For the text-containing cell, return its midpoint in [X, Y] coordinate format. 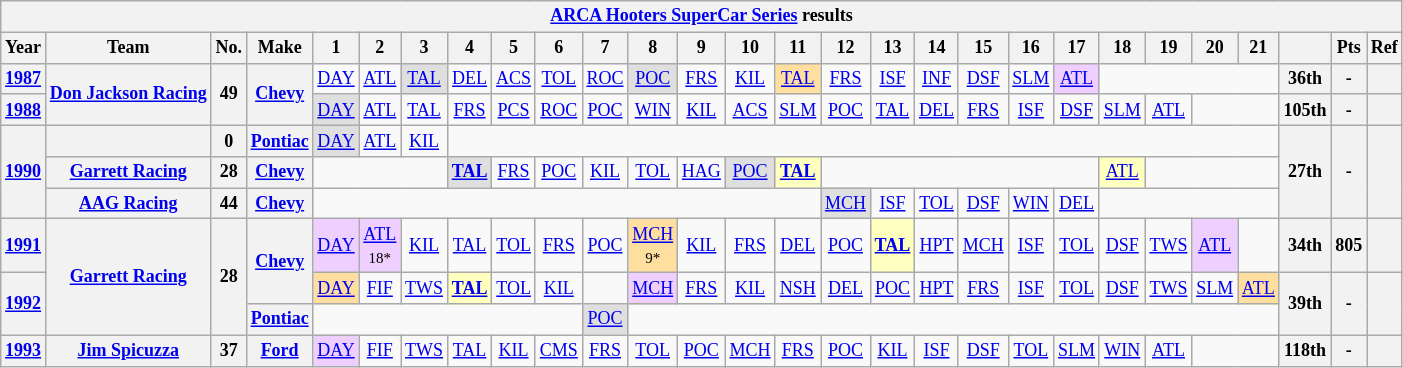
0 [228, 140]
1987 [24, 78]
Pts [1349, 48]
5 [514, 48]
MCH9* [653, 246]
INF [937, 78]
6 [558, 48]
13 [892, 48]
36th [1305, 78]
34th [1305, 246]
Don Jackson Racing [128, 94]
10 [750, 48]
8 [653, 48]
39th [1305, 304]
19 [1168, 48]
1 [336, 48]
Ford [280, 350]
1992 [24, 304]
Make [280, 48]
37 [228, 350]
15 [983, 48]
2 [380, 48]
14 [937, 48]
9 [702, 48]
Year [24, 48]
805 [1349, 246]
AAG Racing [128, 204]
HAG [702, 172]
16 [1031, 48]
1993 [24, 350]
Ref [1385, 48]
ATL18* [380, 246]
ARCA Hooters SuperCar Series results [702, 16]
4 [469, 48]
PCS [514, 110]
1988 [24, 110]
49 [228, 94]
12 [846, 48]
44 [228, 204]
CMS [558, 350]
Team [128, 48]
1990 [24, 172]
11 [798, 48]
18 [1122, 48]
21 [1259, 48]
1991 [24, 246]
17 [1077, 48]
118th [1305, 350]
7 [605, 48]
No. [228, 48]
20 [1215, 48]
3 [424, 48]
105th [1305, 110]
27th [1305, 172]
Jim Spicuzza [128, 350]
NSH [798, 288]
